For the text-containing cell, return its midpoint in [x, y] coordinate format. 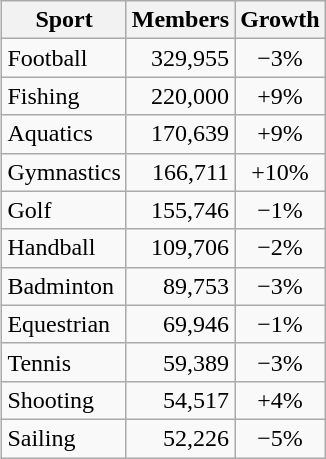
220,000 [180, 96]
+10% [280, 172]
Sailing [64, 438]
+4% [280, 400]
Shooting [64, 400]
109,706 [180, 248]
Growth [280, 20]
170,639 [180, 134]
52,226 [180, 438]
Equestrian [64, 324]
−5% [280, 438]
59,389 [180, 362]
Fishing [64, 96]
Handball [64, 248]
Golf [64, 210]
89,753 [180, 286]
Aquatics [64, 134]
155,746 [180, 210]
166,711 [180, 172]
−2% [280, 248]
69,946 [180, 324]
Badminton [64, 286]
54,517 [180, 400]
Members [180, 20]
Football [64, 58]
Sport [64, 20]
329,955 [180, 58]
Gymnastics [64, 172]
Tennis [64, 362]
